Pinpoint the cell where the given text exists, returning its (x, y) midpoint coordinate. 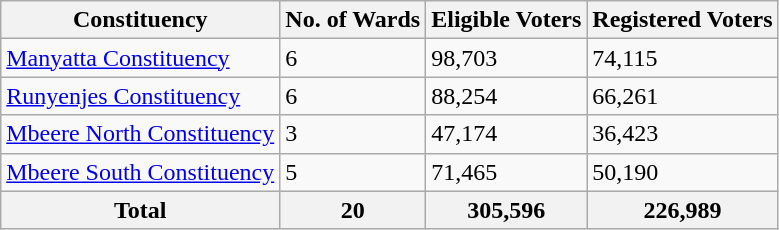
36,423 (682, 134)
Mbeere North Constituency (140, 134)
Registered Voters (682, 20)
No. of Wards (353, 20)
Runyenjes Constituency (140, 96)
Total (140, 210)
66,261 (682, 96)
5 (353, 172)
50,190 (682, 172)
226,989 (682, 210)
88,254 (506, 96)
Manyatta Constituency (140, 58)
74,115 (682, 58)
71,465 (506, 172)
47,174 (506, 134)
Mbeere South Constituency (140, 172)
Constituency (140, 20)
305,596 (506, 210)
Eligible Voters (506, 20)
98,703 (506, 58)
20 (353, 210)
3 (353, 134)
